Capture the cell that displays the provided text and extract its [x, y] central coordinate. 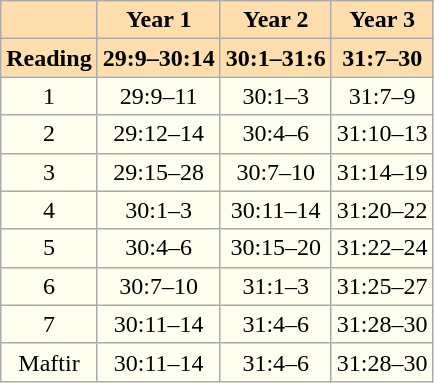
31:7–30 [382, 58]
Maftir [49, 362]
2 [49, 134]
31:25–27 [382, 286]
29:12–14 [158, 134]
31:1–3 [276, 286]
6 [49, 286]
Year 2 [276, 20]
31:20–22 [382, 210]
31:7–9 [382, 96]
29:9–30:14 [158, 58]
Year 1 [158, 20]
7 [49, 324]
31:10–13 [382, 134]
3 [49, 172]
29:15–28 [158, 172]
Year 3 [382, 20]
30:15–20 [276, 248]
30:1–31:6 [276, 58]
29:9–11 [158, 96]
4 [49, 210]
Reading [49, 58]
31:22–24 [382, 248]
1 [49, 96]
31:14–19 [382, 172]
5 [49, 248]
